Pinpoint the cell where the given text exists, returning its [x, y] midpoint coordinate. 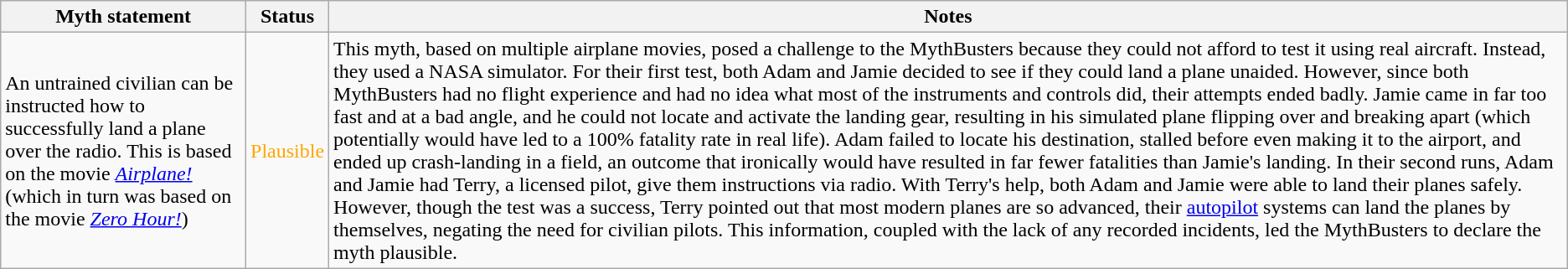
Notes [948, 17]
Myth statement [124, 17]
Status [288, 17]
Plausible [288, 151]
